Determine the (x, y) coordinate at the center of the cell enclosing the given text.  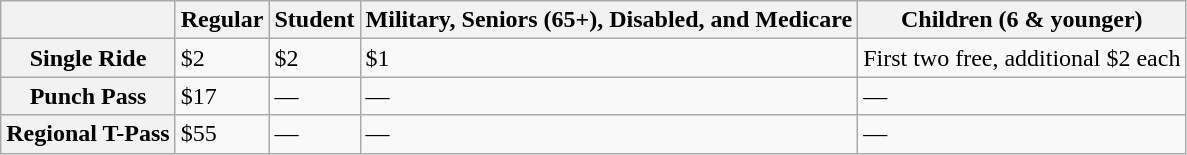
Military, Seniors (65+), Disabled, and Medicare (609, 20)
Regional T-Pass (88, 134)
$1 (609, 58)
Regular (222, 20)
First two free, additional $2 each (1022, 58)
$55 (222, 134)
Children (6 & younger) (1022, 20)
Student (314, 20)
Single Ride (88, 58)
Punch Pass (88, 96)
$17 (222, 96)
